Pinpoint the cell where the given text exists, returning its (x, y) midpoint coordinate. 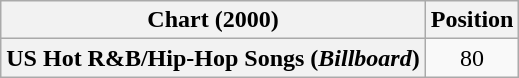
US Hot R&B/Hip-Hop Songs (Billboard) (213, 58)
80 (472, 58)
Chart (2000) (213, 20)
Position (472, 20)
